Identify which cell holds the provided text, then report its [X, Y] central coordinate. 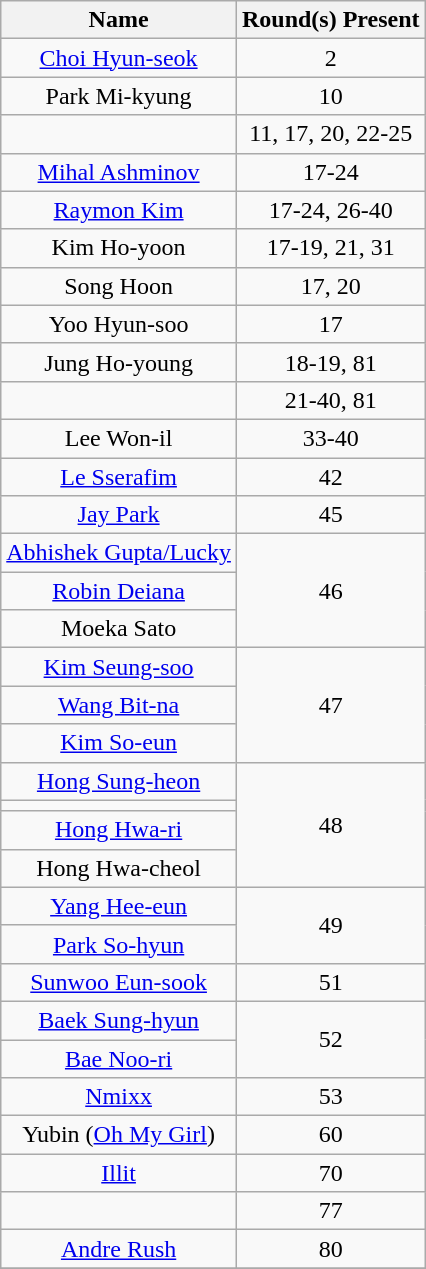
Moeka Sato [119, 629]
11, 17, 20, 22-25 [330, 134]
Abhishek Gupta/Lucky [119, 553]
80 [330, 1249]
17, 20 [330, 286]
17-24 [330, 172]
10 [330, 96]
49 [330, 925]
47 [330, 705]
45 [330, 515]
Raymon Kim [119, 210]
Robin Deiana [119, 591]
Yang Hee-eun [119, 906]
Park Mi-kyung [119, 96]
Hong Hwa-ri [119, 830]
Park So-hyun [119, 944]
Bae Noo-ri [119, 1059]
42 [330, 477]
48 [330, 824]
46 [330, 591]
17 [330, 324]
Illit [119, 1173]
Kim Seung-soo [119, 667]
Hong Hwa-cheol [119, 868]
77 [330, 1211]
51 [330, 982]
Sunwoo Eun-sook [119, 982]
Nmixx [119, 1097]
17-24, 26-40 [330, 210]
Baek Sung-hyun [119, 1020]
Andre Rush [119, 1249]
Kim Ho-yoon [119, 248]
Jung Ho-young [119, 362]
Wang Bit-na [119, 705]
Song Hoon [119, 286]
Round(s) Present [330, 20]
Name [119, 20]
Le Sserafim [119, 477]
17-19, 21, 31 [330, 248]
21-40, 81 [330, 400]
2 [330, 58]
33-40 [330, 438]
Yoo Hyun-soo [119, 324]
Choi Hyun-seok [119, 58]
Mihal Ashminov [119, 172]
Jay Park [119, 515]
Hong Sung-heon [119, 781]
60 [330, 1135]
Lee Won-il [119, 438]
70 [330, 1173]
18-19, 81 [330, 362]
52 [330, 1039]
Kim So-eun [119, 743]
Yubin (Oh My Girl) [119, 1135]
53 [330, 1097]
